Capture the cell that displays the provided text and extract its (X, Y) central coordinate. 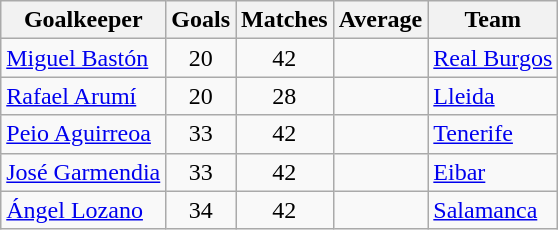
Tenerife (493, 134)
Goalkeeper (84, 20)
Rafael Arumí (84, 96)
Lleida (493, 96)
Goals (201, 20)
Ángel Lozano (84, 210)
Average (380, 20)
Miguel Bastón (84, 58)
Salamanca (493, 210)
José Garmendia (84, 172)
34 (201, 210)
Real Burgos (493, 58)
Peio Aguirreoa (84, 134)
28 (285, 96)
Eibar (493, 172)
Matches (285, 20)
Team (493, 20)
